Scan for the cell matching the given text and deliver its (X, Y) coordinate at center. 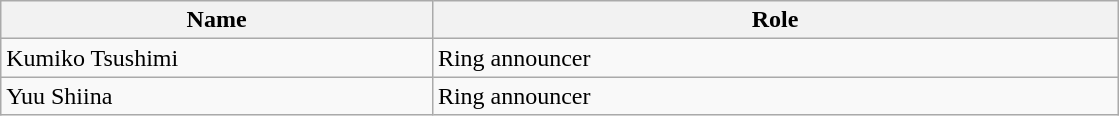
Name (217, 20)
Kumiko Tsushimi (217, 58)
Yuu Shiina (217, 96)
Role (775, 20)
